Find where the given text appears and provide that cell's center as (X, Y) coordinate. 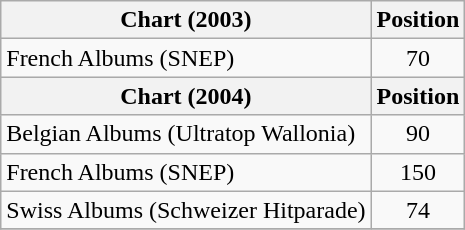
Chart (2004) (186, 96)
90 (418, 134)
Swiss Albums (Schweizer Hitparade) (186, 210)
74 (418, 210)
70 (418, 58)
Chart (2003) (186, 20)
150 (418, 172)
Belgian Albums (Ultratop Wallonia) (186, 134)
